Find where the given text appears and provide that cell's center as [x, y] coordinate. 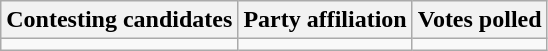
Contesting candidates [120, 20]
Party affiliation [325, 20]
Votes polled [480, 20]
